Search for the cell housing the specified text and yield its [X, Y] center coordinate. 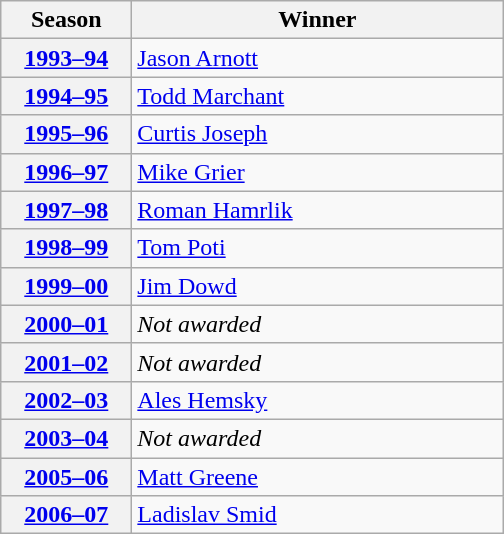
Winner [318, 20]
2006–07 [66, 515]
Matt Greene [318, 477]
Roman Hamrlik [318, 210]
1994–95 [66, 96]
1999–00 [66, 286]
1997–98 [66, 210]
1993–94 [66, 58]
1998–99 [66, 248]
Todd Marchant [318, 96]
1996–97 [66, 172]
Jim Dowd [318, 286]
2001–02 [66, 362]
1995–96 [66, 134]
2005–06 [66, 477]
Curtis Joseph [318, 134]
Ladislav Smid [318, 515]
Season [66, 20]
2003–04 [66, 438]
Ales Hemsky [318, 400]
Tom Poti [318, 248]
2002–03 [66, 400]
Jason Arnott [318, 58]
2000–01 [66, 324]
Mike Grier [318, 172]
